For the text-containing cell, return its midpoint in [x, y] coordinate format. 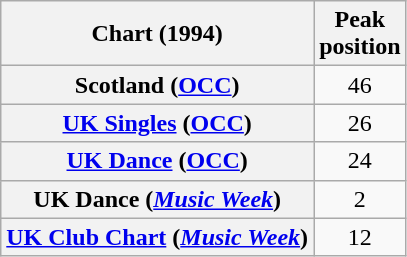
12 [360, 237]
UK Dance (Music Week) [158, 199]
24 [360, 161]
UK Dance (OCC) [158, 161]
26 [360, 123]
46 [360, 85]
Scotland (OCC) [158, 85]
UK Club Chart (Music Week) [158, 237]
Chart (1994) [158, 34]
UK Singles (OCC) [158, 123]
2 [360, 199]
Peakposition [360, 34]
